Identify which cell holds the provided text, then report its (X, Y) central coordinate. 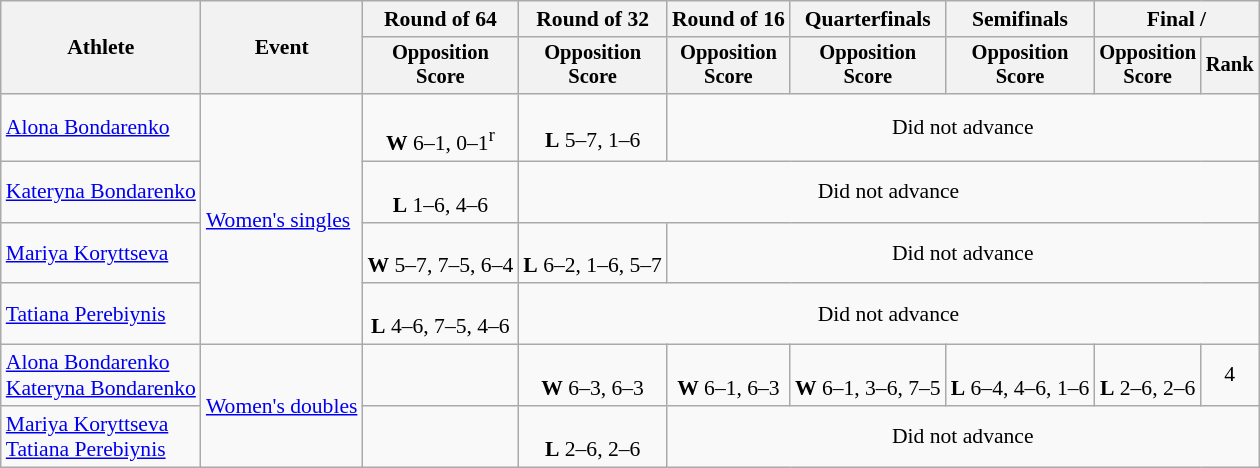
Quarterfinals (868, 19)
W 6–3, 6–3 (592, 376)
4 (1230, 376)
Athlete (101, 48)
Rank (1230, 66)
Event (282, 48)
L 5–7, 1–6 (592, 128)
L 6–2, 1–6, 5–7 (592, 252)
W 6–1, 6–3 (728, 376)
Alona BondarenkoKateryna Bondarenko (101, 376)
Final / (1176, 19)
Kateryna Bondarenko (101, 192)
Tatiana Perebiynis (101, 314)
W 6–1, 3–6, 7–5 (868, 376)
Mariya Koryttseva Tatiana Perebiynis (101, 436)
W 5–7, 7–5, 6–4 (440, 252)
Semifinals (1020, 19)
Women's doubles (282, 406)
W 6–1, 0–1r (440, 128)
Round of 32 (592, 19)
Round of 64 (440, 19)
Alona Bondarenko (101, 128)
Round of 16 (728, 19)
Mariya Koryttseva (101, 252)
Women's singles (282, 219)
L 6–4, 4–6, 1–6 (1020, 376)
L 4–6, 7–5, 4–6 (440, 314)
L 1–6, 4–6 (440, 192)
